Determine the (x, y) coordinate at the center of the cell enclosing the given text.  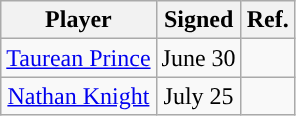
Ref. (268, 20)
July 25 (198, 96)
Taurean Prince (78, 58)
Player (78, 20)
June 30 (198, 58)
Signed (198, 20)
Nathan Knight (78, 96)
